Scan for the cell matching the given text and deliver its (x, y) coordinate at center. 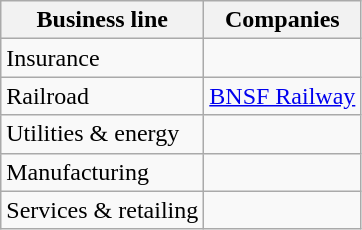
Services & retailing (102, 210)
BNSF Railway (282, 96)
Companies (282, 20)
Business line (102, 20)
Railroad (102, 96)
Utilities & energy (102, 134)
Insurance (102, 58)
Manufacturing (102, 172)
